Pinpoint the cell where the given text exists, returning its (x, y) midpoint coordinate. 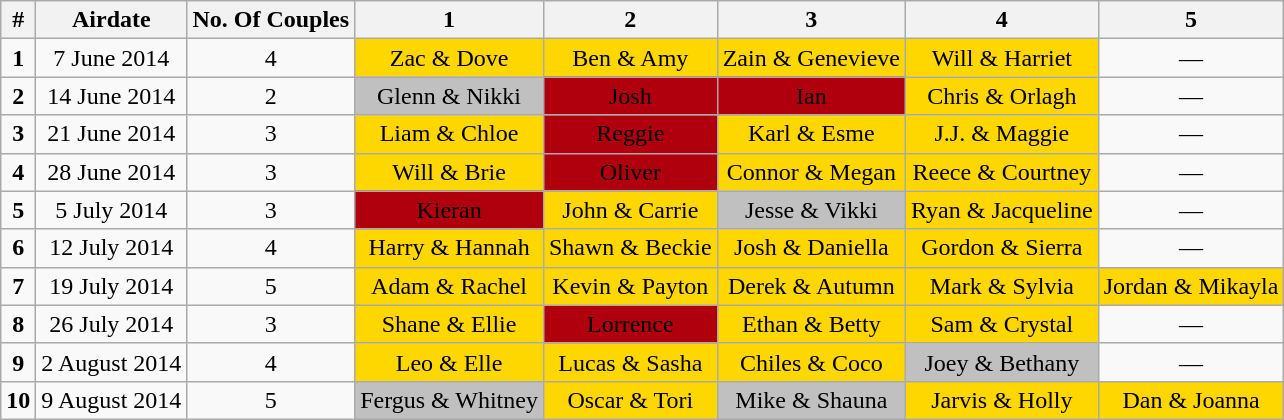
Sam & Crystal (1002, 324)
Chris & Orlagh (1002, 96)
Ethan & Betty (811, 324)
Lorrence (630, 324)
Reggie (630, 134)
Dan & Joanna (1191, 400)
Ian (811, 96)
9 (18, 362)
7 June 2014 (112, 58)
Will & Brie (450, 172)
7 (18, 286)
Will & Harriet (1002, 58)
Fergus & Whitney (450, 400)
Mike & Shauna (811, 400)
Glenn & Nikki (450, 96)
Oliver (630, 172)
Lucas & Sasha (630, 362)
Airdate (112, 20)
Gordon & Sierra (1002, 248)
9 August 2014 (112, 400)
Josh & Daniella (811, 248)
10 (18, 400)
Joey & Bethany (1002, 362)
Jesse & Vikki (811, 210)
Leo & Elle (450, 362)
Jordan & Mikayla (1191, 286)
26 July 2014 (112, 324)
No. Of Couples (271, 20)
Ryan & Jacqueline (1002, 210)
Oscar & Tori (630, 400)
Reece & Courtney (1002, 172)
Derek & Autumn (811, 286)
Shawn & Beckie (630, 248)
Zac & Dove (450, 58)
Adam & Rachel (450, 286)
21 June 2014 (112, 134)
5 July 2014 (112, 210)
Kevin & Payton (630, 286)
Mark & Sylvia (1002, 286)
Shane & Ellie (450, 324)
8 (18, 324)
# (18, 20)
Liam & Chloe (450, 134)
Kieran (450, 210)
Chiles & Coco (811, 362)
John & Carrie (630, 210)
Jarvis & Holly (1002, 400)
28 June 2014 (112, 172)
Karl & Esme (811, 134)
Zain & Genevieve (811, 58)
2 August 2014 (112, 362)
19 July 2014 (112, 286)
Josh (630, 96)
Connor & Megan (811, 172)
14 June 2014 (112, 96)
Ben & Amy (630, 58)
J.J. & Maggie (1002, 134)
6 (18, 248)
Harry & Hannah (450, 248)
12 July 2014 (112, 248)
